Identify which cell holds the provided text, then report its [X, Y] central coordinate. 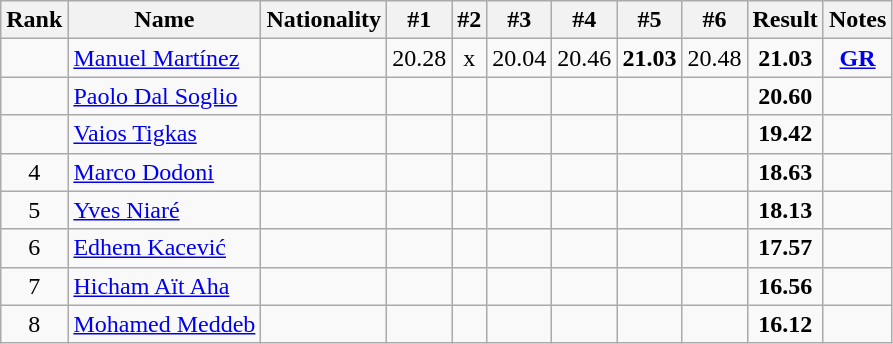
18.63 [785, 172]
#3 [520, 20]
Nationality [324, 20]
Manuel Martínez [164, 58]
Marco Dodoni [164, 172]
#5 [650, 20]
17.57 [785, 248]
#4 [584, 20]
16.12 [785, 324]
4 [34, 172]
16.56 [785, 286]
Hicham Aït Aha [164, 286]
Notes [857, 20]
5 [34, 210]
#2 [470, 20]
GR [857, 58]
20.60 [785, 96]
Result [785, 20]
20.46 [584, 58]
#1 [420, 20]
Name [164, 20]
Edhem Kacević [164, 248]
Paolo Dal Soglio [164, 96]
Mohamed Meddeb [164, 324]
6 [34, 248]
#6 [714, 20]
Rank [34, 20]
20.04 [520, 58]
18.13 [785, 210]
x [470, 58]
Yves Niaré [164, 210]
7 [34, 286]
20.48 [714, 58]
20.28 [420, 58]
19.42 [785, 134]
8 [34, 324]
Vaios Tigkas [164, 134]
